Determine the (x, y) coordinate at the center of the cell enclosing the given text.  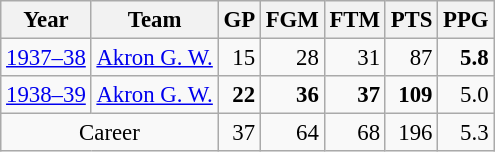
22 (239, 95)
36 (292, 95)
1938–39 (46, 95)
PPG (466, 20)
Year (46, 20)
Career (110, 133)
1937–38 (46, 58)
5.8 (466, 58)
GP (239, 20)
15 (239, 58)
196 (411, 133)
Team (154, 20)
31 (354, 58)
5.3 (466, 133)
PTS (411, 20)
FTM (354, 20)
68 (354, 133)
28 (292, 58)
109 (411, 95)
5.0 (466, 95)
FGM (292, 20)
64 (292, 133)
87 (411, 58)
